Identify which cell holds the provided text, then report its (X, Y) central coordinate. 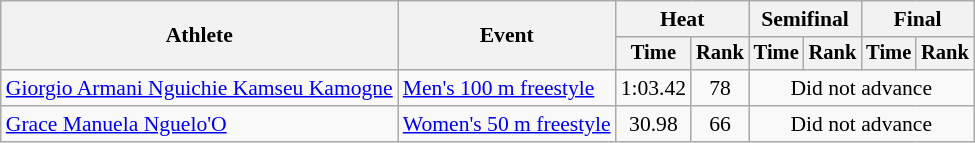
Semifinal (805, 19)
Event (507, 36)
Grace Manuela Nguelo'O (200, 124)
Giorgio Armani Nguichie Kamseu Kamogne (200, 88)
30.98 (654, 124)
78 (720, 88)
1:03.42 (654, 88)
Heat (682, 19)
Men's 100 m freestyle (507, 88)
Women's 50 m freestyle (507, 124)
Final (917, 19)
66 (720, 124)
Athlete (200, 36)
